Find where the given text appears and provide that cell's center as (X, Y) coordinate. 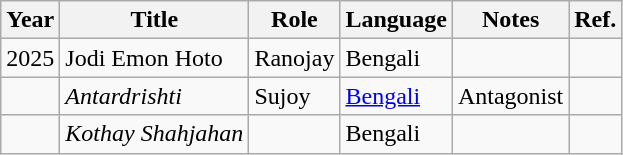
Language (396, 20)
Sujoy (294, 96)
Role (294, 20)
Antardrishti (154, 96)
Antagonist (510, 96)
Kothay Shahjahan (154, 134)
2025 (30, 58)
Jodi Emon Hoto (154, 58)
Ranojay (294, 58)
Ref. (596, 20)
Title (154, 20)
Year (30, 20)
Notes (510, 20)
